Capture the cell that displays the provided text and extract its (X, Y) central coordinate. 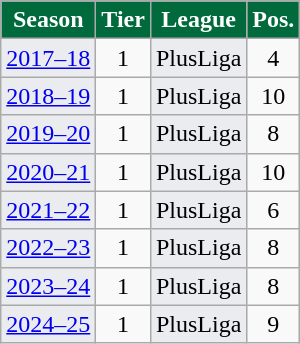
9 (274, 324)
Season (48, 20)
2019–20 (48, 134)
Pos. (274, 20)
2017–18 (48, 58)
6 (274, 210)
League (198, 20)
2021–22 (48, 210)
2023–24 (48, 286)
2018–19 (48, 96)
Tier (124, 20)
2022–23 (48, 248)
2024–25 (48, 324)
2020–21 (48, 172)
4 (274, 58)
